Scan for the cell matching the given text and deliver its [x, y] coordinate at center. 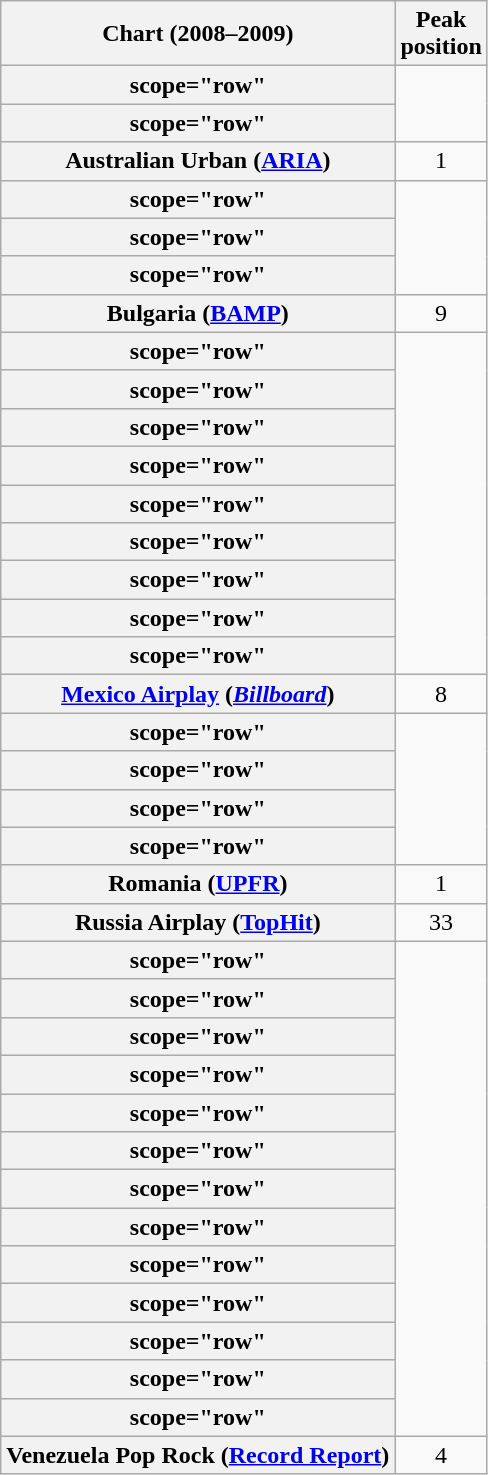
8 [441, 694]
Venezuela Pop Rock (Record Report) [198, 1455]
Peakposition [441, 34]
9 [441, 313]
4 [441, 1455]
33 [441, 922]
Bulgaria (BAMP) [198, 313]
Mexico Airplay (Billboard) [198, 694]
Romania (UPFR) [198, 884]
Chart (2008–2009) [198, 34]
Australian Urban (ARIA) [198, 161]
Russia Airplay (TopHit) [198, 922]
